Return [X, Y] of the center of cell containing provided text 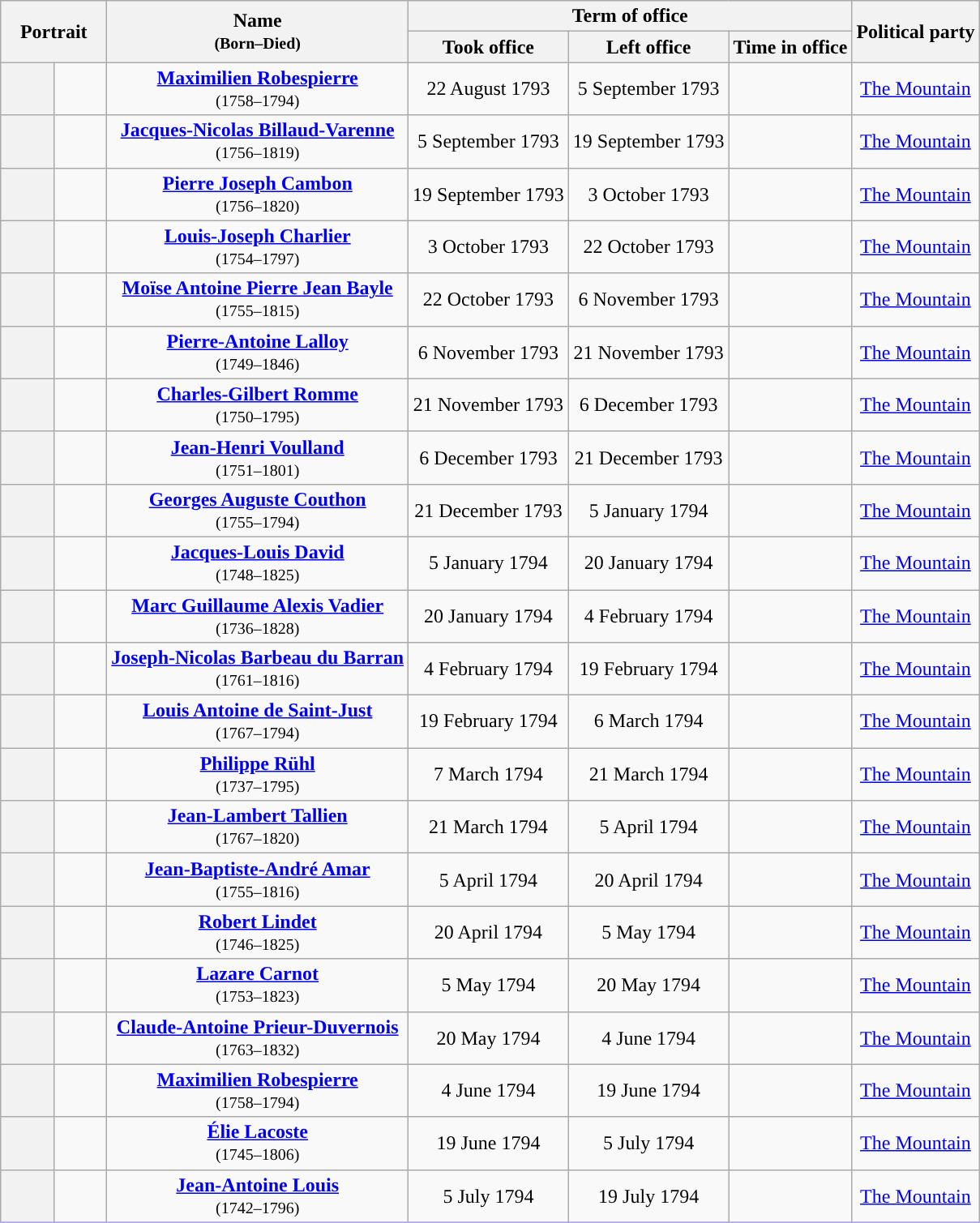
Jacques-Nicolas Billaud-Varenne(1756–1819) [258, 141]
Jean-Lambert Tallien(1767–1820) [258, 827]
Jean-Baptiste-André Amar(1755–1816) [258, 880]
Joseph-Nicolas Barbeau du Barran(1761–1816) [258, 669]
Term of office [631, 16]
Jacques-Louis David(1748–1825) [258, 562]
Pierre-Antoine Lalloy(1749–1846) [258, 352]
Robert Lindet(1746–1825) [258, 932]
7 March 1794 [489, 775]
Took office [489, 47]
Moïse Antoine Pierre Jean Bayle(1755–1815) [258, 300]
Time in office [790, 47]
Marc Guillaume Alexis Vadier(1736–1828) [258, 616]
6 March 1794 [648, 721]
Left office [648, 47]
Élie Lacoste(1745–1806) [258, 1143]
Charles-Gilbert Romme(1750–1795) [258, 405]
Philippe Rühl(1737–1795) [258, 775]
Louis-Joseph Charlier(1754–1797) [258, 246]
19 July 1794 [648, 1196]
Name(Born–Died) [258, 32]
Louis Antoine de Saint-Just(1767–1794) [258, 721]
Political party [916, 32]
Pierre Joseph Cambon(1756–1820) [258, 195]
Jean-Antoine Louis(1742–1796) [258, 1196]
Jean-Henri Voulland(1751–1801) [258, 457]
Claude-Antoine Prieur-Duvernois(1763–1832) [258, 1037]
Georges Auguste Couthon(1755–1794) [258, 511]
Lazare Carnot(1753–1823) [258, 986]
Portrait [53, 32]
22 August 1793 [489, 89]
